Determine the (X, Y) coordinate at the center of the cell enclosing the given text.  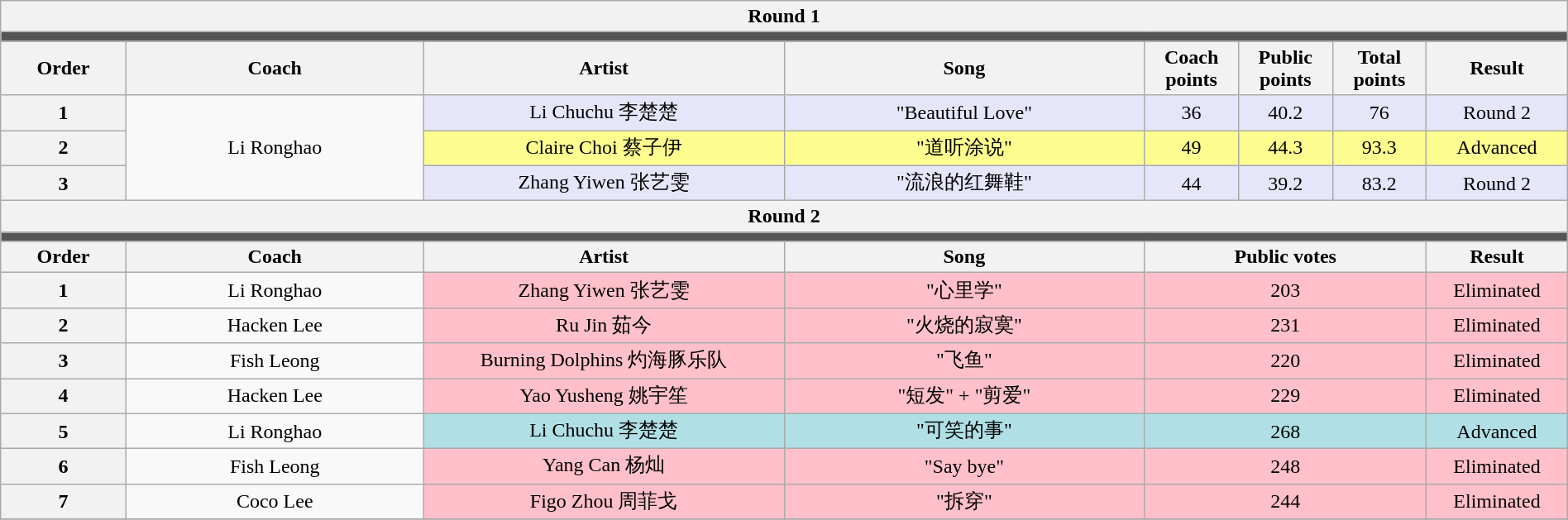
268 (1285, 432)
231 (1285, 326)
49 (1192, 149)
Burning Dolphins 灼海豚乐队 (604, 360)
5 (64, 432)
Ru Jin 茹今 (604, 326)
203 (1285, 291)
4 (64, 397)
Round 1 (784, 17)
"道听涂说" (964, 149)
"短发" + "剪爱" (964, 397)
Yao Yusheng 姚宇笙 (604, 397)
248 (1285, 466)
"Say bye" (964, 466)
44.3 (1285, 149)
40.2 (1285, 112)
"火烧的寂寞" (964, 326)
"Beautiful Love" (964, 112)
Total points (1379, 68)
Figo Zhou 周菲戈 (604, 501)
229 (1285, 397)
244 (1285, 501)
"流浪的红舞鞋" (964, 184)
"心里学" (964, 291)
44 (1192, 184)
"飞鱼" (964, 360)
Yang Can 杨灿 (604, 466)
Coco Lee (275, 501)
83.2 (1379, 184)
Claire Choi 蔡子伊 (604, 149)
220 (1285, 360)
76 (1379, 112)
Coach points (1192, 68)
Public points (1285, 68)
"可笑的事" (964, 432)
39.2 (1285, 184)
Public votes (1285, 257)
36 (1192, 112)
93.3 (1379, 149)
"拆穿" (964, 501)
6 (64, 466)
7 (64, 501)
